Find where the given text appears and provide that cell's center as [X, Y] coordinate. 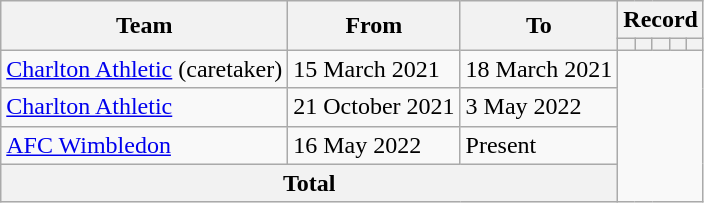
Total [310, 183]
Record [661, 20]
3 May 2022 [539, 107]
15 March 2021 [374, 69]
18 March 2021 [539, 69]
21 October 2021 [374, 107]
To [539, 26]
Team [144, 26]
Charlton Athletic (caretaker) [144, 69]
Charlton Athletic [144, 107]
From [374, 26]
AFC Wimbledon [144, 145]
Present [539, 145]
16 May 2022 [374, 145]
